Capture the cell that displays the provided text and extract its [x, y] central coordinate. 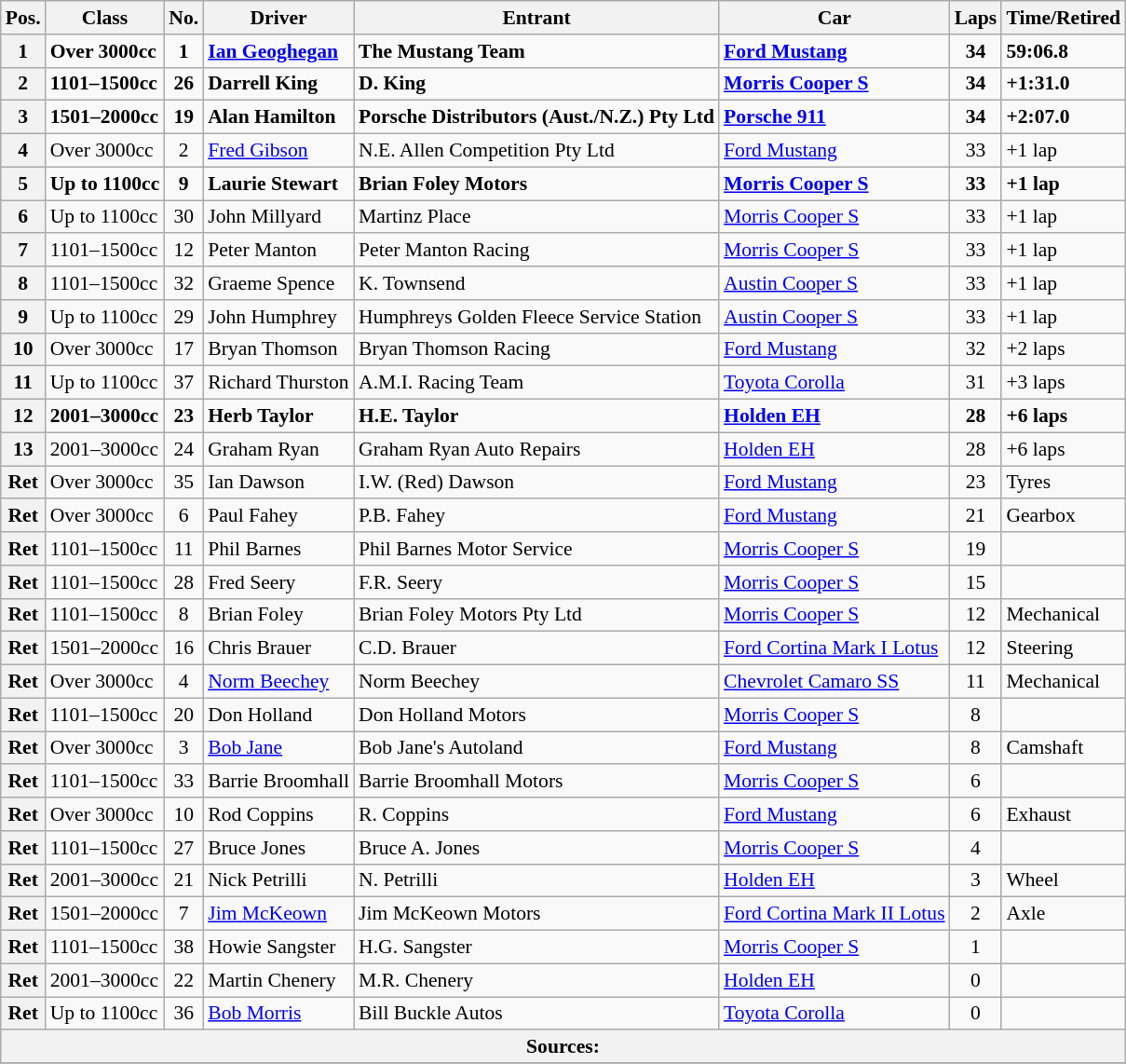
Don Holland Motors [536, 715]
Graeme Spence [278, 283]
Camshaft [1064, 748]
Wheel [1064, 880]
Steering [1064, 648]
Darrell King [278, 84]
Porsche 911 [834, 117]
Bryan Thomson Racing [536, 349]
Axle [1064, 914]
Laurie Stewart [278, 184]
Martin Chenery [278, 980]
17 [183, 349]
Herb Taylor [278, 416]
+2:07.0 [1064, 117]
38 [183, 948]
M.R. Chenery [536, 980]
Howie Sangster [278, 948]
Bruce Jones [278, 848]
Pos. [23, 18]
John Humphrey [278, 317]
Graham Ryan [278, 449]
Phil Barnes Motor Service [536, 549]
27 [183, 848]
Exhaust [1064, 814]
Humphreys Golden Fleece Service Station [536, 317]
Ian Dawson [278, 483]
Gearbox [1064, 516]
Barrie Broomhall Motors [536, 782]
31 [976, 383]
The Mustang Team [536, 51]
Jim McKeown Motors [536, 914]
13 [23, 449]
59:06.8 [1064, 51]
36 [183, 1014]
Driver [278, 18]
5 [23, 184]
Sources: [563, 1047]
+1:31.0 [1064, 84]
H.E. Taylor [536, 416]
15 [976, 582]
H.G. Sangster [536, 948]
Paul Fahey [278, 516]
Nick Petrilli [278, 880]
Bryan Thomson [278, 349]
Class [105, 18]
N.E. Allen Competition Pty Ltd [536, 151]
Peter Manton [278, 251]
Brian Foley [278, 615]
A.M.I. Racing Team [536, 383]
Laps [976, 18]
Entrant [536, 18]
22 [183, 980]
Rod Coppins [278, 814]
Brian Foley Motors [536, 184]
Martinz Place [536, 217]
Bob Jane [278, 748]
Bruce A. Jones [536, 848]
20 [183, 715]
Ian Geoghegan [278, 51]
Brian Foley Motors Pty Ltd [536, 615]
Barrie Broomhall [278, 782]
R. Coppins [536, 814]
Alan Hamilton [278, 117]
29 [183, 317]
Richard Thurston [278, 383]
Jim McKeown [278, 914]
Fred Seery [278, 582]
37 [183, 383]
C.D. Brauer [536, 648]
Chris Brauer [278, 648]
30 [183, 217]
K. Townsend [536, 283]
N. Petrilli [536, 880]
Phil Barnes [278, 549]
Fred Gibson [278, 151]
Porsche Distributors (Aust./N.Z.) Pty Ltd [536, 117]
Ford Cortina Mark II Lotus [834, 914]
Car [834, 18]
Chevrolet Camaro SS [834, 682]
Time/Retired [1064, 18]
Tyres [1064, 483]
Ford Cortina Mark I Lotus [834, 648]
P.B. Fahey [536, 516]
Bob Morris [278, 1014]
35 [183, 483]
John Millyard [278, 217]
16 [183, 648]
24 [183, 449]
No. [183, 18]
Peter Manton Racing [536, 251]
26 [183, 84]
Bill Buckle Autos [536, 1014]
Don Holland [278, 715]
Bob Jane's Autoland [536, 748]
Graham Ryan Auto Repairs [536, 449]
+2 laps [1064, 349]
D. King [536, 84]
I.W. (Red) Dawson [536, 483]
+3 laps [1064, 383]
F.R. Seery [536, 582]
